For the text-containing cell, return its midpoint in (X, Y) coordinate format. 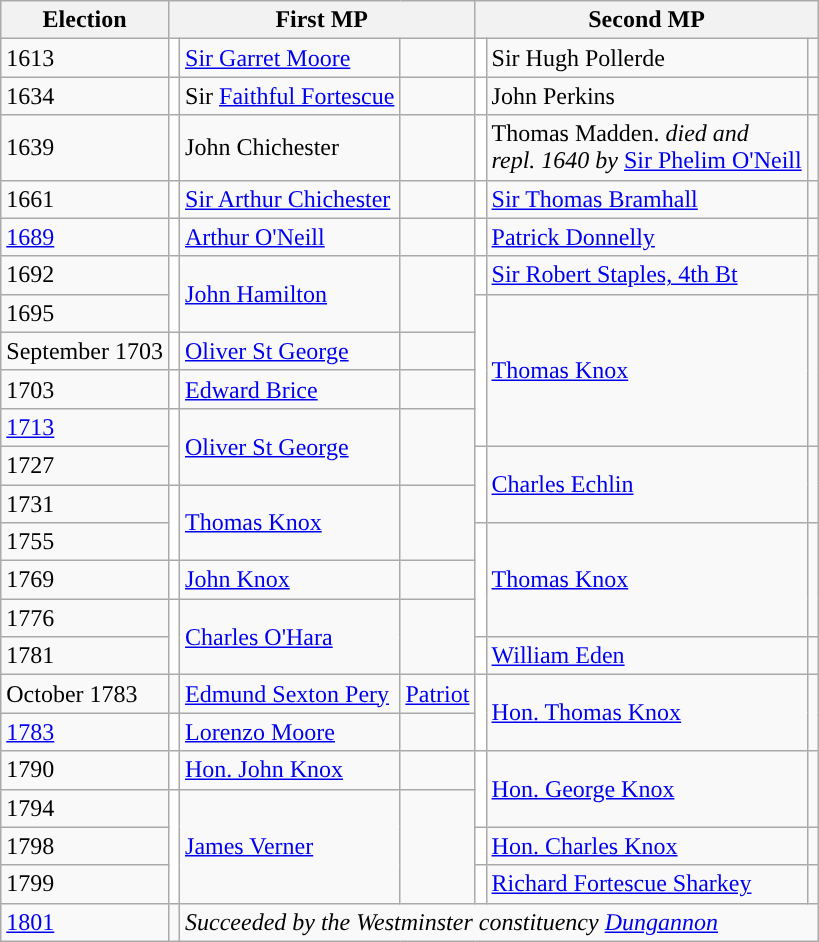
Lorenzo Moore (290, 732)
Hon. Thomas Knox (646, 713)
John Chichester (290, 148)
1731 (85, 503)
Richard Fortescue Sharkey (646, 884)
1794 (85, 808)
1613 (85, 58)
1689 (85, 237)
Thomas Madden. died and repl. 1640 by Sir Phelim O'Neill (646, 148)
Sir Robert Staples, 4th Bt (646, 275)
Sir Faithful Fortescue (290, 96)
John Knox (290, 580)
Second MP (646, 20)
William Eden (646, 656)
1799 (85, 884)
Election (85, 20)
1703 (85, 389)
Hon. John Knox (290, 770)
1801 (85, 922)
Charles Echlin (646, 484)
Edmund Sexton Pery (290, 694)
1727 (85, 465)
Hon. George Knox (646, 789)
First MP (322, 20)
Sir Garret Moore (290, 58)
John Hamilton (290, 294)
Patriot (438, 694)
1781 (85, 656)
Arthur O'Neill (290, 237)
1692 (85, 275)
Sir Arthur Chichester (290, 199)
Succeeded by the Westminster constituency Dungannon (500, 922)
October 1783 (85, 694)
1769 (85, 580)
September 1703 (85, 351)
1695 (85, 313)
1661 (85, 199)
1776 (85, 618)
Hon. Charles Knox (646, 846)
Sir Hugh Pollerde (646, 58)
1713 (85, 427)
1790 (85, 770)
Patrick Donnelly (646, 237)
1755 (85, 542)
Charles O'Hara (290, 637)
1798 (85, 846)
Edward Brice (290, 389)
John Perkins (646, 96)
1634 (85, 96)
James Verner (290, 846)
1783 (85, 732)
1639 (85, 148)
Sir Thomas Bramhall (646, 199)
